Scan for the cell matching the given text and deliver its [x, y] coordinate at center. 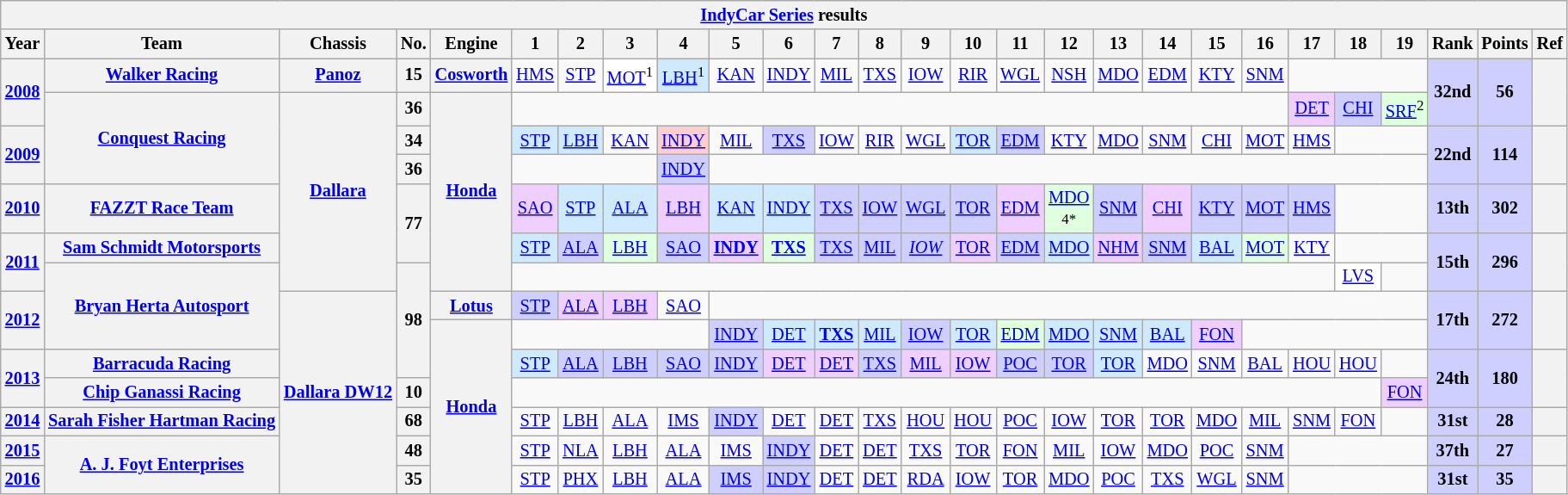
2011 [22, 262]
3 [630, 44]
6 [790, 44]
34 [414, 140]
296 [1505, 262]
A. J. Foyt Enterprises [162, 465]
27 [1505, 450]
IndyCar Series results [784, 15]
Barracuda Racing [162, 363]
Ref [1550, 44]
LVS [1358, 276]
Points [1505, 44]
MOT1 [630, 76]
No. [414, 44]
MDO4* [1068, 208]
17th [1452, 320]
24th [1452, 377]
22nd [1452, 155]
Conquest Racing [162, 138]
Year [22, 44]
Sarah Fisher Hartman Racing [162, 421]
18 [1358, 44]
RDA [925, 480]
11 [1020, 44]
Sam Schmidt Motorsports [162, 248]
17 [1312, 44]
Walker Racing [162, 76]
15th [1452, 262]
2010 [22, 208]
180 [1505, 377]
Bryan Herta Autosport [162, 305]
68 [414, 421]
Lotus [471, 306]
32nd [1452, 92]
14 [1168, 44]
2013 [22, 377]
302 [1505, 208]
19 [1405, 44]
48 [414, 450]
16 [1264, 44]
56 [1505, 92]
2015 [22, 450]
Panoz [338, 76]
2009 [22, 155]
Dallara DW12 [338, 393]
PHX [581, 480]
Engine [471, 44]
12 [1068, 44]
2 [581, 44]
Team [162, 44]
SRF2 [1405, 108]
272 [1505, 320]
2008 [22, 92]
5 [736, 44]
9 [925, 44]
77 [414, 222]
NSH [1068, 76]
1 [535, 44]
98 [414, 320]
7 [836, 44]
2012 [22, 320]
8 [880, 44]
Cosworth [471, 76]
13 [1118, 44]
2016 [22, 480]
13th [1452, 208]
4 [683, 44]
LBH1 [683, 76]
Chip Ganassi Racing [162, 393]
Dallara [338, 191]
114 [1505, 155]
NHM [1118, 248]
Chassis [338, 44]
37th [1452, 450]
Rank [1452, 44]
NLA [581, 450]
FAZZT Race Team [162, 208]
28 [1505, 421]
2014 [22, 421]
